Scan for the cell matching the given text and deliver its (x, y) coordinate at center. 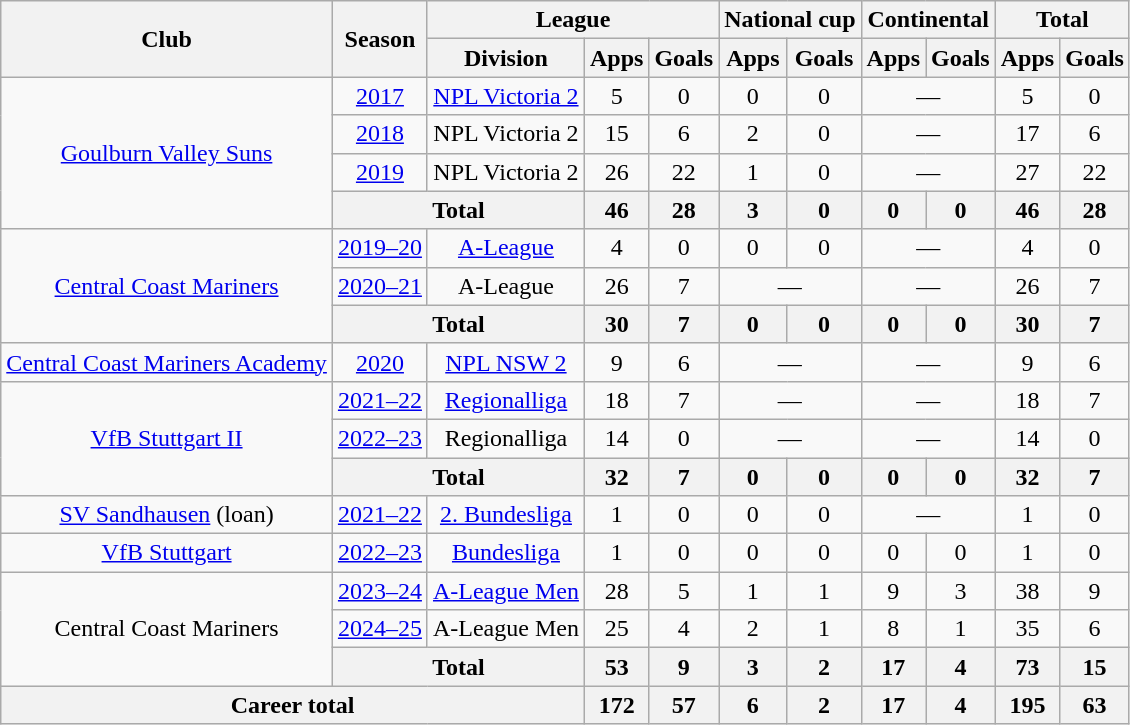
VfB Stuttgart II (167, 438)
57 (684, 705)
8 (893, 629)
27 (1027, 172)
38 (1027, 591)
73 (1027, 667)
SV Sandhausen (loan) (167, 515)
2020 (380, 362)
2020–21 (380, 286)
2017 (380, 96)
195 (1027, 705)
63 (1095, 705)
Club (167, 39)
2023–24 (380, 591)
Career total (293, 705)
National cup (790, 20)
2. Bundesliga (506, 515)
2024–25 (380, 629)
Bundesliga (506, 553)
172 (616, 705)
NPL NSW 2 (506, 362)
VfB Stuttgart (167, 553)
Continental (928, 20)
35 (1027, 629)
2019 (380, 172)
2018 (380, 134)
Goulburn Valley Suns (167, 153)
League (572, 20)
Season (380, 39)
25 (616, 629)
Central Coast Mariners Academy (167, 362)
2019–20 (380, 248)
Division (506, 58)
53 (616, 667)
